Capture the cell that displays the provided text and extract its [x, y] central coordinate. 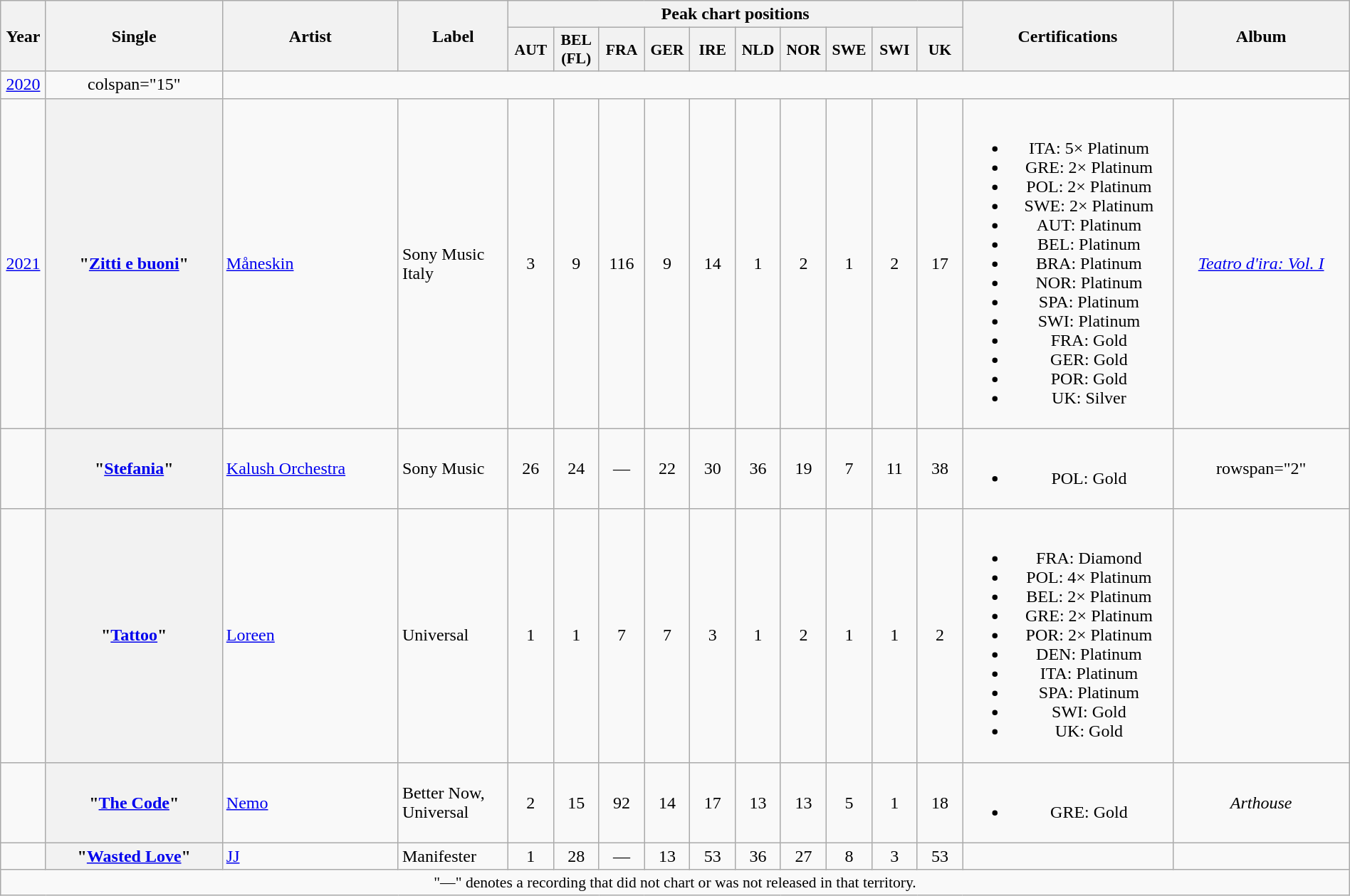
Certifications [1068, 36]
SWE [849, 50]
8 [849, 856]
15 [576, 803]
24 [576, 468]
FRA [622, 50]
38 [940, 468]
AUT [530, 50]
"—" denotes a recording that did not chart or was not released in that territory. [675, 882]
GRE: Gold [1068, 803]
27 [803, 856]
POL: Gold [1068, 468]
30 [713, 468]
116 [622, 263]
2020 [23, 85]
BEL(FL) [576, 50]
19 [803, 468]
FRA: DiamondPOL: 4× PlatinumBEL: 2× PlatinumGRE: 2× PlatinumPOR: 2× PlatinumDEN: PlatinumITA: PlatinumSPA: PlatinumSWI: GoldUK: Gold [1068, 636]
Manifester [453, 856]
2021 [23, 263]
11 [894, 468]
Teatro d'ira: Vol. I [1261, 263]
Kalush Orchestra [310, 468]
IRE [713, 50]
UK [940, 50]
18 [940, 803]
Label [453, 36]
colspan="15" [134, 85]
Better Now, Universal [453, 803]
NOR [803, 50]
Single [134, 36]
"Tattoo" [134, 636]
"Wasted Love" [134, 856]
Album [1261, 36]
"Stefania" [134, 468]
Sony Music [453, 468]
GER [667, 50]
Sony Music Italy [453, 263]
22 [667, 468]
SWI [894, 50]
5 [849, 803]
"Zitti e buoni" [134, 263]
Nemo [310, 803]
rowspan="2" [1261, 468]
Year [23, 36]
92 [622, 803]
"The Code" [134, 803]
Måneskin [310, 263]
Peak chart positions [735, 14]
Loreen [310, 636]
NLD [758, 50]
28 [576, 856]
Arthouse [1261, 803]
Artist [310, 36]
Universal [453, 636]
26 [530, 468]
JJ [310, 856]
